Provide the (x, y) coordinate of the cell's center where the given text is located.  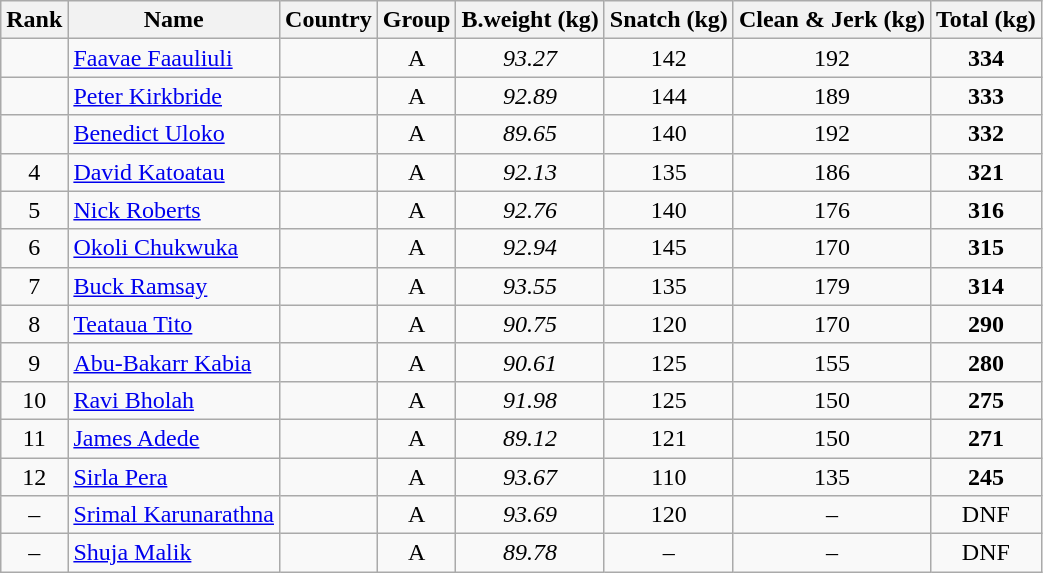
334 (986, 58)
Benedict Uloko (174, 134)
Group (416, 20)
7 (34, 286)
332 (986, 134)
121 (668, 438)
92.13 (530, 172)
Shuja Malik (174, 553)
92.89 (530, 96)
90.75 (530, 324)
92.76 (530, 210)
145 (668, 248)
93.69 (530, 515)
144 (668, 96)
155 (832, 362)
321 (986, 172)
91.98 (530, 400)
9 (34, 362)
92.94 (530, 248)
333 (986, 96)
4 (34, 172)
10 (34, 400)
Sirla Pera (174, 477)
290 (986, 324)
142 (668, 58)
90.61 (530, 362)
Nick Roberts (174, 210)
93.55 (530, 286)
Abu-Bakarr Kabia (174, 362)
89.12 (530, 438)
Okoli Chukwuka (174, 248)
316 (986, 210)
189 (832, 96)
93.67 (530, 477)
186 (832, 172)
271 (986, 438)
176 (832, 210)
Country (329, 20)
245 (986, 477)
8 (34, 324)
89.78 (530, 553)
89.65 (530, 134)
314 (986, 286)
David Katoatau (174, 172)
275 (986, 400)
93.27 (530, 58)
5 (34, 210)
11 (34, 438)
6 (34, 248)
12 (34, 477)
Faavae Faauliuli (174, 58)
Ravi Bholah (174, 400)
Peter Kirkbride (174, 96)
Clean & Jerk (kg) (832, 20)
Name (174, 20)
Total (kg) (986, 20)
280 (986, 362)
110 (668, 477)
315 (986, 248)
James Adede (174, 438)
Srimal Karunarathna (174, 515)
Snatch (kg) (668, 20)
179 (832, 286)
B.weight (kg) (530, 20)
Teataua Tito (174, 324)
Buck Ramsay (174, 286)
Rank (34, 20)
